From the cell containing the given text, extract its center point as (X, Y) coordinate. 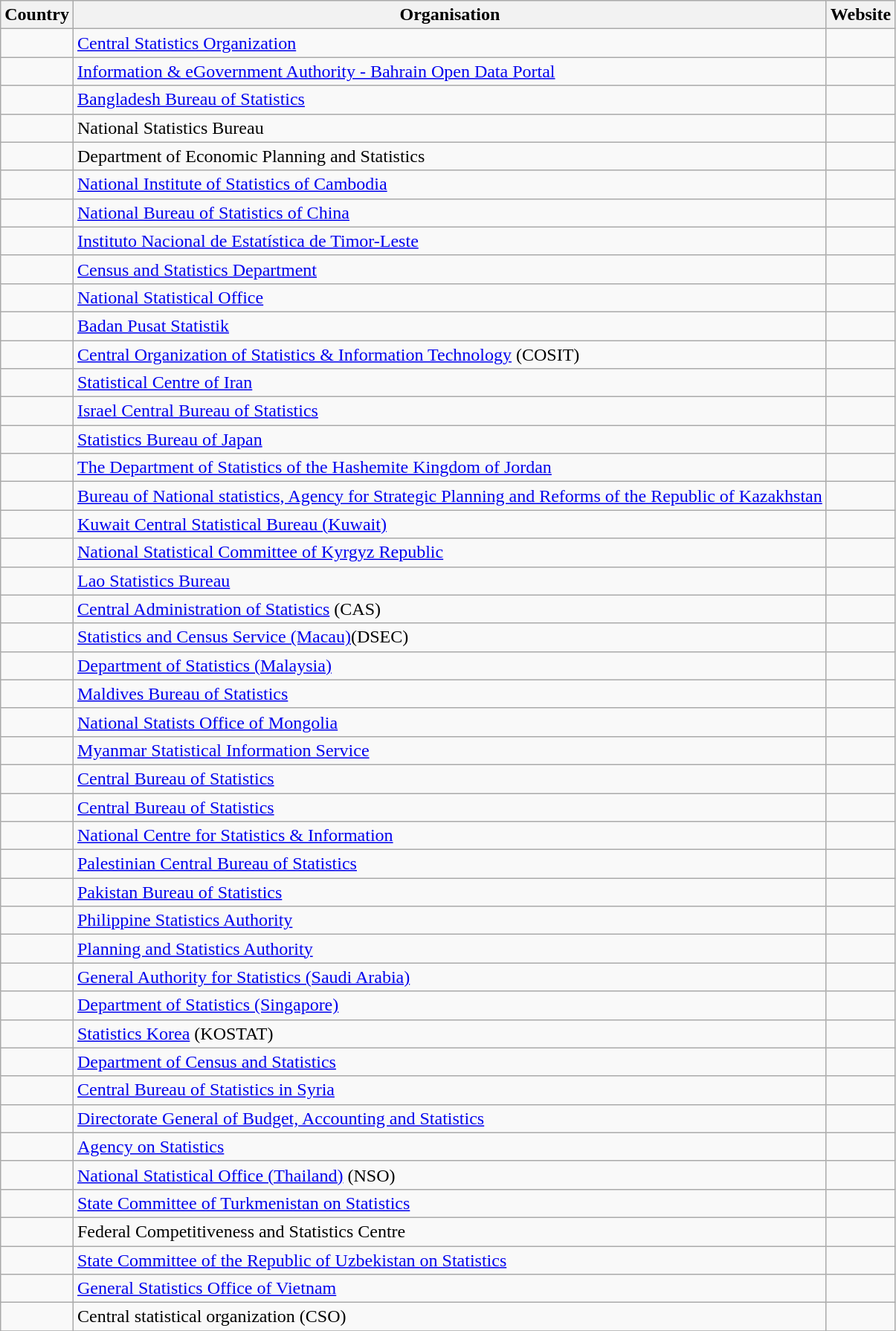
Planning and Statistics Authority (449, 949)
Central Bureau of Statistics in Syria (449, 1090)
Country (37, 15)
National Statistical Office (449, 297)
National Statists Office of Mongolia (449, 722)
General Authority for Statistics (Saudi Arabia) (449, 977)
Philippine Statistics Authority (449, 921)
State Committee of the Republic of Uzbekistan on Statistics (449, 1260)
Website (860, 15)
Central Statistics Organization (449, 43)
National Bureau of Statistics of China (449, 213)
Statistical Centre of Iran (449, 383)
Statistics Korea (KOSTAT) (449, 1034)
Badan Pusat Statistik (449, 326)
Organisation (449, 15)
Department of Census and Statistics (449, 1062)
Lao Statistics Bureau (449, 581)
Central Organization of Statistics & Information Technology (COSIT) (449, 355)
Statistics Bureau of Japan (449, 439)
General Statistics Office of Vietnam (449, 1289)
The Department of Statistics of the Hashemite Kingdom of Jordan (449, 468)
State Committee of Turkmenistan on Statistics (449, 1203)
Myanmar Statistical Information Service (449, 750)
Pakistan Bureau of Statistics (449, 892)
Census and Statistics Department (449, 269)
National Centre for Statistics & Information (449, 836)
Maldives Bureau of Statistics (449, 694)
Central Administration of Statistics (CAS) (449, 609)
National Statistical Committee of Kyrgyz Republic (449, 552)
National Statistical Office (Thailand) (NSO) (449, 1175)
Bangladesh Bureau of Statistics (449, 100)
Palestinian Central Bureau of Statistics (449, 864)
National Statistics Bureau (449, 128)
National Institute of Statistics of Cambodia (449, 184)
Department of Economic Planning and Statistics (449, 156)
Kuwait Central Statistical Bureau (Kuwait) (449, 524)
Instituto Nacional de Estatística de Timor-Leste (449, 241)
Department of Statistics (Singapore) (449, 1005)
Bureau of National statistics, Agency for Strategic Planning and Reforms of the Republic of Kazakhstan (449, 496)
Department of Statistics (Malaysia) (449, 665)
Statistics and Census Service (Macau)(DSEC) (449, 637)
Central statistical organization (CSO) (449, 1317)
Directorate General of Budget, Accounting and Statistics (449, 1118)
Agency on Statistics (449, 1147)
Federal Competitiveness and Statistics Centre (449, 1231)
Israel Central Bureau of Statistics (449, 411)
Information & eGovernment Authority - Bahrain Open Data Portal (449, 71)
